Capture the cell that displays the provided text and extract its [X, Y] central coordinate. 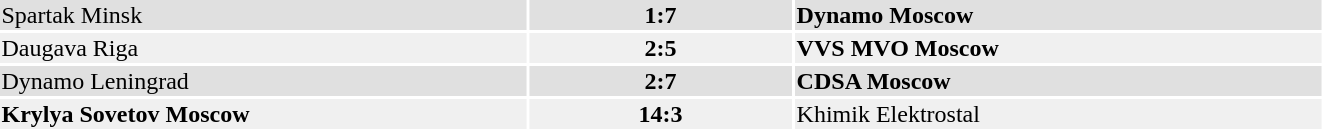
Krylya Sovetov Moscow [263, 114]
Khimik Elektrostal [1058, 114]
CDSA Moscow [1058, 81]
14:3 [660, 114]
Dynamo Leningrad [263, 81]
2:7 [660, 81]
1:7 [660, 15]
Daugava Riga [263, 48]
Spartak Minsk [263, 15]
VVS MVO Moscow [1058, 48]
Dynamo Moscow [1058, 15]
2:5 [660, 48]
